From the cell containing the given text, extract its center point as [x, y] coordinate. 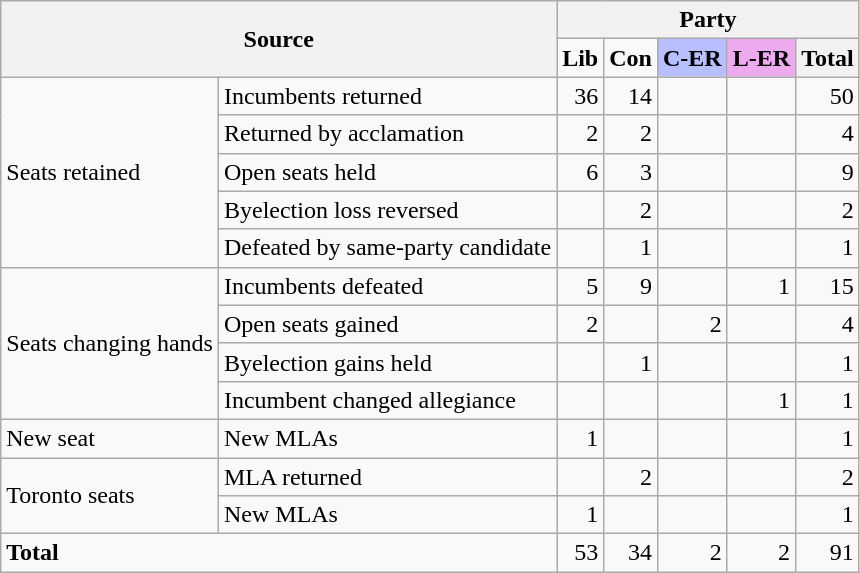
Party [708, 20]
Incumbents defeated [387, 286]
Byelection loss reversed [387, 210]
Incumbents returned [387, 96]
Open seats held [387, 172]
Seats changing hands [110, 343]
Returned by acclamation [387, 134]
15 [828, 286]
50 [828, 96]
Defeated by same-party candidate [387, 248]
Con [631, 58]
L-ER [761, 58]
53 [580, 553]
3 [631, 172]
6 [580, 172]
New seat [110, 438]
Open seats gained [387, 324]
Byelection gains held [387, 362]
Toronto seats [110, 496]
Incumbent changed allegiance [387, 400]
Source [279, 39]
36 [580, 96]
34 [631, 553]
Seats retained [110, 172]
Lib [580, 58]
14 [631, 96]
C-ER [692, 58]
5 [580, 286]
MLA returned [387, 477]
91 [828, 553]
